Find where the given text appears and provide that cell's center as (x, y) coordinate. 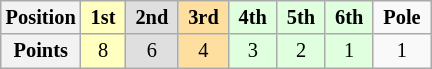
4th (253, 17)
Points (41, 51)
Pole (402, 17)
4 (203, 51)
3rd (203, 17)
Position (41, 17)
3 (253, 51)
1st (104, 17)
2nd (152, 17)
2 (301, 51)
6 (152, 51)
5th (301, 17)
6th (349, 17)
8 (104, 51)
